Extract the [X, Y] coordinate from the center of the cell holding the provided text.  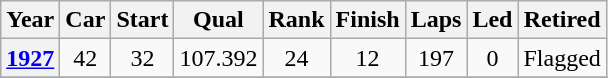
Retired [562, 20]
Led [492, 20]
24 [296, 58]
197 [436, 58]
42 [86, 58]
1927 [30, 58]
Qual [218, 20]
Start [142, 20]
Finish [368, 20]
Year [30, 20]
Laps [436, 20]
Flagged [562, 58]
0 [492, 58]
32 [142, 58]
107.392 [218, 58]
Car [86, 20]
Rank [296, 20]
12 [368, 58]
